Identify which cell holds the provided text, then report its (X, Y) central coordinate. 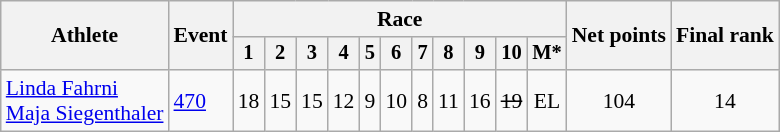
Final rank (725, 36)
1 (249, 54)
470 (201, 100)
12 (344, 100)
19 (512, 100)
11 (448, 100)
Linda FahrniMaja Siegenthaler (85, 100)
Race (400, 19)
5 (370, 54)
4 (344, 54)
Net points (619, 36)
14 (725, 100)
Athlete (85, 36)
18 (249, 100)
M* (546, 54)
3 (312, 54)
7 (422, 54)
EL (546, 100)
2 (280, 54)
16 (480, 100)
Event (201, 36)
104 (619, 100)
6 (396, 54)
